Find where the given text appears and provide that cell's center as [X, Y] coordinate. 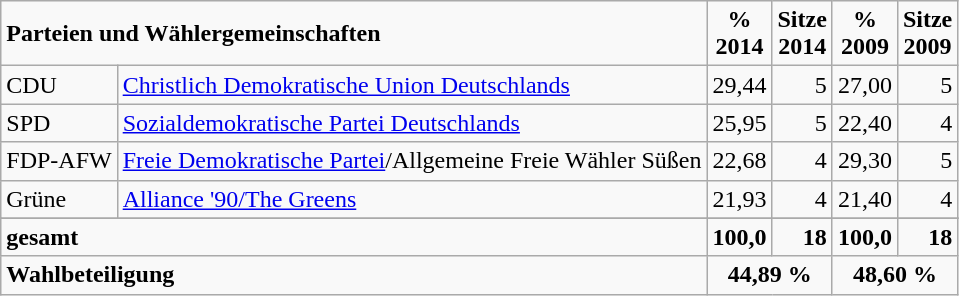
Christlich Demokratische Union Deutschlands [412, 85]
21,93 [740, 199]
Parteien und Wählergemeinschaften [354, 34]
22,68 [740, 161]
Grüne [59, 199]
22,40 [864, 123]
Sitze2014 [802, 34]
Sozialdemokratische Partei Deutschlands [412, 123]
29,44 [740, 85]
21,40 [864, 199]
%2014 [740, 34]
25,95 [740, 123]
Wahlbeteiligung [354, 275]
Alliance '90/The Greens [412, 199]
Freie Demokratische Partei/Allgemeine Freie Wähler Süßen [412, 161]
Sitze2009 [927, 34]
FDP-AFW [59, 161]
gesamt [354, 237]
44,89 % [770, 275]
27,00 [864, 85]
CDU [59, 85]
%2009 [864, 34]
48,60 % [894, 275]
SPD [59, 123]
29,30 [864, 161]
